Determine the [x, y] coordinate at the center of the cell enclosing the given text.  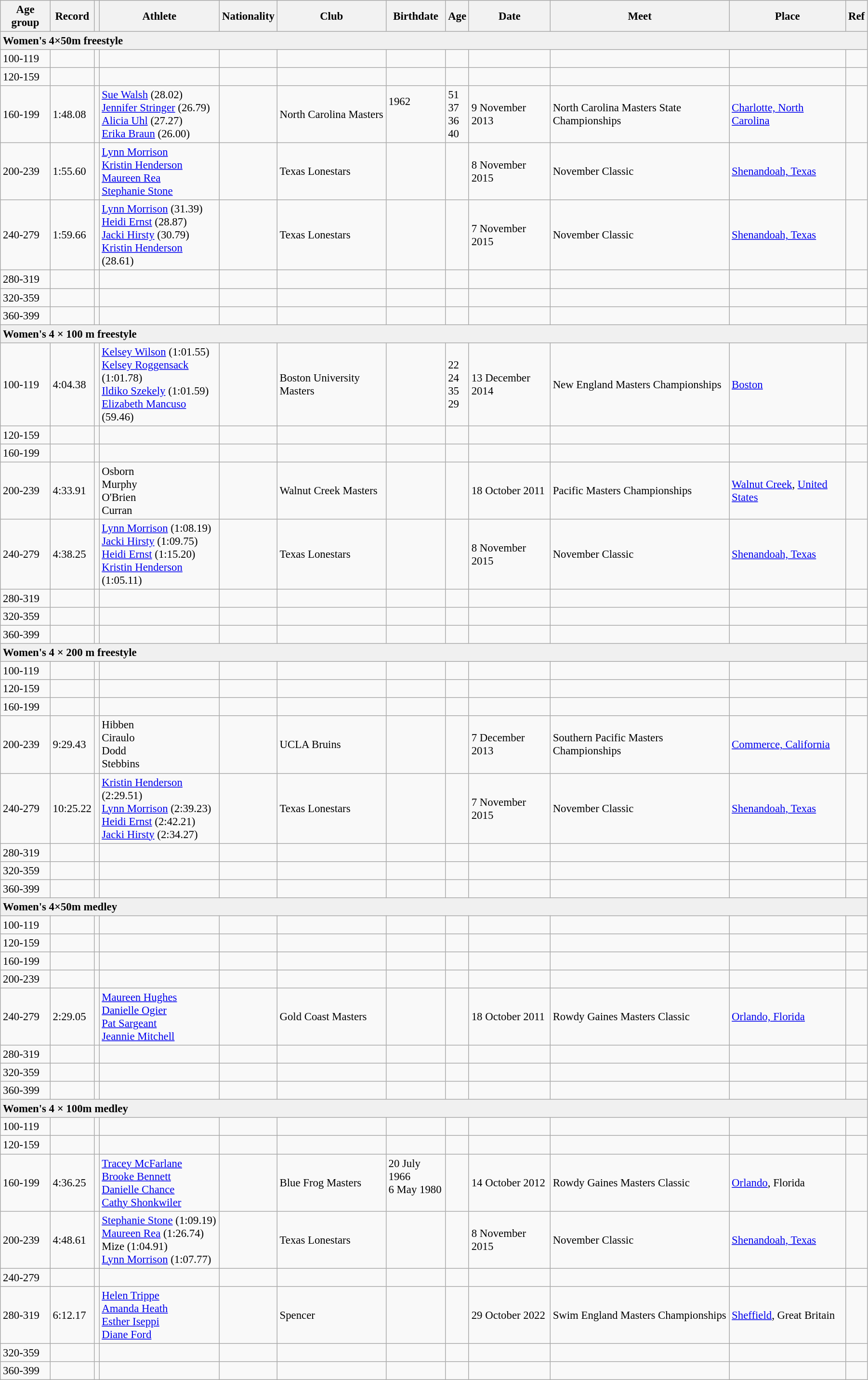
14 October 2012 [510, 1183]
Blue Frog Masters [331, 1183]
Spencer [331, 1315]
OsbornMurphyO'BrienCurran [159, 490]
2:29.05 [72, 1017]
Women's 4×50m freestyle [434, 41]
Kelsey Wilson (1:01.55)Kelsey Roggensack (1:01.78)Ildiko Szekely (1:01.59)Elizabeth Mancuso (59.46) [159, 384]
1:59.66 [72, 236]
Age group [26, 16]
4:38.25 [72, 554]
Women's 4 × 100m medley [434, 1109]
Record [72, 16]
Club [331, 16]
Stephanie Stone (1:09.19)Maureen Rea (1:26.74)Mize (1:04.91)Lynn Morrison (1:07.77) [159, 1240]
Sue Walsh (28.02)Jennifer Stringer (26.79) Alicia Uhl (27.27)Erika Braun (26.00) [159, 115]
Helen TrippeAmanda HeathEsther IseppiDiane Ford [159, 1315]
North Carolina Masters State Championships [640, 115]
13 December 2014 [510, 384]
4:04.38 [72, 384]
Ref [856, 16]
New England Masters Championships [640, 384]
9:29.43 [72, 745]
Boston [788, 384]
1:55.60 [72, 171]
Southern Pacific Masters Championships [640, 745]
Birthdate [416, 16]
51373640 [458, 115]
Walnut Creek Masters [331, 490]
Boston University Masters [331, 384]
Place [788, 16]
Pacific Masters Championships [640, 490]
Sheffield, Great Britain [788, 1315]
29 October 2022 [510, 1315]
20 July 19666 May 1980 [416, 1183]
Charlotte, North Carolina [788, 115]
Lynn Morrison (1:08.19)Jacki Hirsty (1:09.75)Heidi Ernst (1:15.20)Kristin Henderson (1:05.11) [159, 554]
4:36.25 [72, 1183]
Kristin Henderson (2:29.51)Lynn Morrison (2:39.23)Heidi Ernst (2:42.21)Jacki Hirsty (2:34.27) [159, 808]
Women's 4 × 100 m freestyle [434, 334]
North Carolina Masters [331, 115]
Maureen HughesDanielle OgierPat SargeantJeannie Mitchell [159, 1017]
Lynn MorrisonKristin HendersonMaureen ReaStephanie Stone [159, 171]
Athlete [159, 16]
Women's 4 × 200 m freestyle [434, 653]
4:48.61 [72, 1240]
7 December 2013 [510, 745]
Swim England Masters Championships [640, 1315]
Meet [640, 16]
UCLA Bruins [331, 745]
Gold Coast Masters [331, 1017]
Lynn Morrison (31.39)Heidi Ernst (28.87)Jacki Hirsty (30.79)Kristin Henderson (28.61) [159, 236]
Date [510, 16]
Walnut Creek, United States [788, 490]
Commerce, California [788, 745]
1:48.08 [72, 115]
22243529 [458, 384]
10:25.22 [72, 808]
HibbenCirauloDoddStebbins [159, 745]
4:33.91 [72, 490]
Nationality [249, 16]
6:12.17 [72, 1315]
1962 [416, 115]
9 November 2013 [510, 115]
Tracey McFarlaneBrooke BennettDanielle ChanceCathy Shonkwiler [159, 1183]
Age [458, 16]
Women's 4×50m medley [434, 907]
